For the text-containing cell, return its midpoint in (x, y) coordinate format. 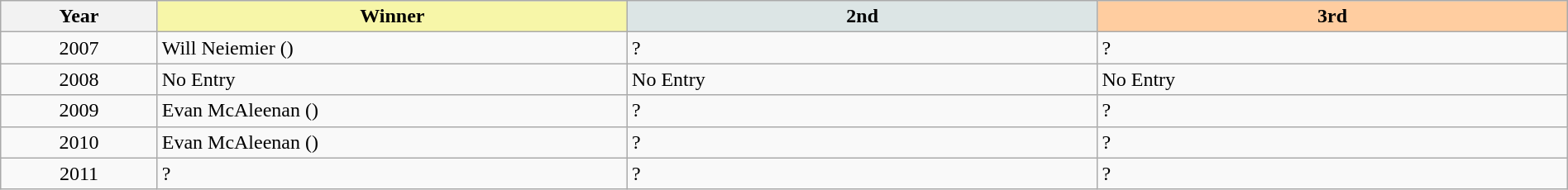
2nd (863, 17)
Will Neiemier () (392, 48)
2007 (79, 48)
Winner (392, 17)
2011 (79, 173)
2009 (79, 111)
2010 (79, 142)
2008 (79, 79)
Year (79, 17)
3rd (1332, 17)
